Find where the given text appears and provide that cell's center as (x, y) coordinate. 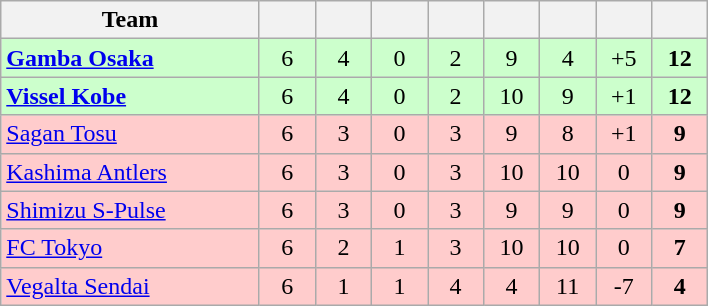
Kashima Antlers (130, 172)
8 (568, 134)
Shimizu S-Pulse (130, 210)
-7 (624, 286)
Sagan Tosu (130, 134)
Vissel Kobe (130, 96)
Vegalta Sendai (130, 286)
+5 (624, 58)
7 (680, 248)
Gamba Osaka (130, 58)
11 (568, 286)
Team (130, 20)
FC Tokyo (130, 248)
